Return the (X, Y) coordinate for the center point of the cell that contains the specified text.  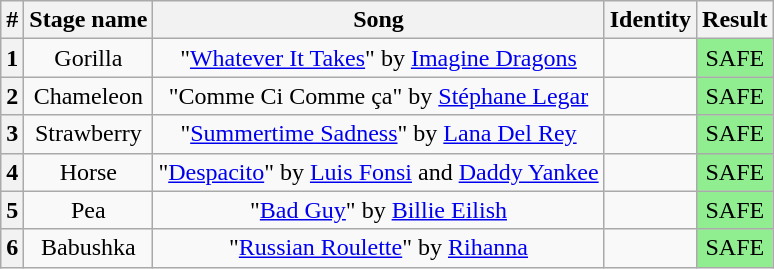
Strawberry (88, 134)
2 (12, 96)
Gorilla (88, 58)
"Comme Ci Comme ça" by Stéphane Legar (378, 96)
3 (12, 134)
Pea (88, 210)
Horse (88, 172)
Babushka (88, 248)
"Despacito" by Luis Fonsi and Daddy Yankee (378, 172)
Identity (650, 20)
"Bad Guy" by Billie Eilish (378, 210)
"Summertime Sadness" by Lana Del Rey (378, 134)
# (12, 20)
"Russian Roulette" by Rihanna (378, 248)
6 (12, 248)
"Whatever It Takes" by Imagine Dragons (378, 58)
Stage name (88, 20)
5 (12, 210)
1 (12, 58)
Song (378, 20)
Chameleon (88, 96)
Result (735, 20)
4 (12, 172)
